For the text-containing cell, return its midpoint in [x, y] coordinate format. 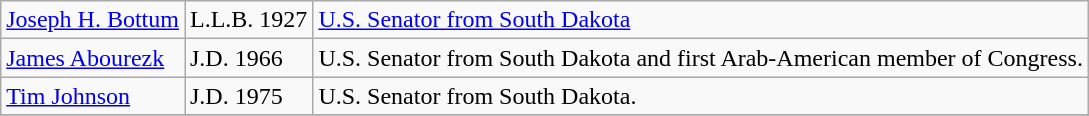
J.D. 1966 [248, 58]
U.S. Senator from South Dakota and first Arab-American member of Congress. [701, 58]
Joseph H. Bottum [93, 20]
Tim Johnson [93, 96]
James Abourezk [93, 58]
U.S. Senator from South Dakota. [701, 96]
U.S. Senator from South Dakota [701, 20]
J.D. 1975 [248, 96]
L.L.B. 1927 [248, 20]
